Find where the given text appears and provide that cell's center as [x, y] coordinate. 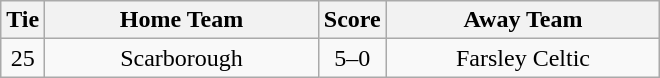
Home Team [182, 20]
Scarborough [182, 58]
Tie [23, 20]
25 [23, 58]
5–0 [352, 58]
Away Team [523, 20]
Score [352, 20]
Farsley Celtic [523, 58]
